From the cell containing the given text, extract its center point as [x, y] coordinate. 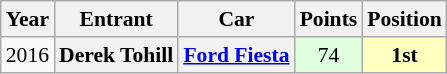
Car [236, 19]
2016 [28, 55]
Ford Fiesta [236, 55]
74 [329, 55]
1st [404, 55]
Points [329, 19]
Position [404, 19]
Year [28, 19]
Entrant [116, 19]
Derek Tohill [116, 55]
